Capture the cell that displays the provided text and extract its [X, Y] central coordinate. 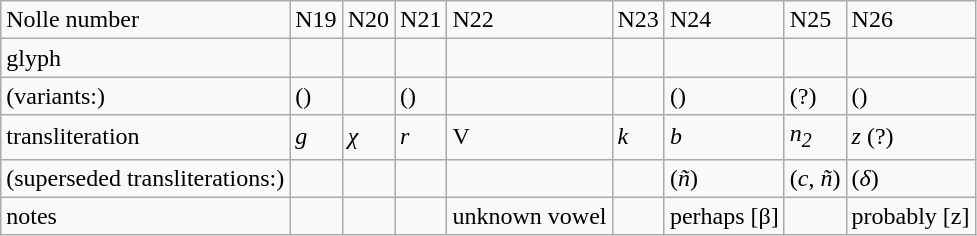
(?) [815, 96]
N22 [530, 20]
n2 [815, 137]
V [530, 137]
(δ) [910, 178]
b [724, 137]
Nolle number [146, 20]
transliteration [146, 137]
(superseded transliterations:) [146, 178]
N20 [368, 20]
probably [z] [910, 216]
N26 [910, 20]
χ [368, 137]
glyph [146, 58]
perhaps [β] [724, 216]
r [421, 137]
(ñ) [724, 178]
g [316, 137]
N23 [638, 20]
z (?) [910, 137]
N25 [815, 20]
unknown vowel [530, 216]
N24 [724, 20]
N21 [421, 20]
(c, ñ) [815, 178]
N19 [316, 20]
(variants:) [146, 96]
notes [146, 216]
k [638, 137]
